Determine the [X, Y] coordinate at the center of the cell enclosing the given text.  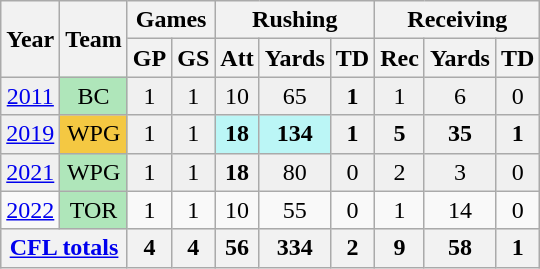
2011 [30, 96]
Receiving [458, 20]
56 [237, 248]
Rushing [295, 20]
6 [460, 96]
Rec [400, 58]
55 [294, 210]
Games [170, 20]
TOR [94, 210]
2019 [30, 134]
Year [30, 39]
GS [194, 58]
58 [460, 248]
3 [460, 172]
334 [294, 248]
2022 [30, 210]
9 [400, 248]
Att [237, 58]
BC [94, 96]
14 [460, 210]
GP [149, 58]
CFL totals [64, 248]
134 [294, 134]
Team [94, 39]
2021 [30, 172]
65 [294, 96]
5 [400, 134]
80 [294, 172]
35 [460, 134]
